Identify which cell holds the provided text, then report its [X, Y] central coordinate. 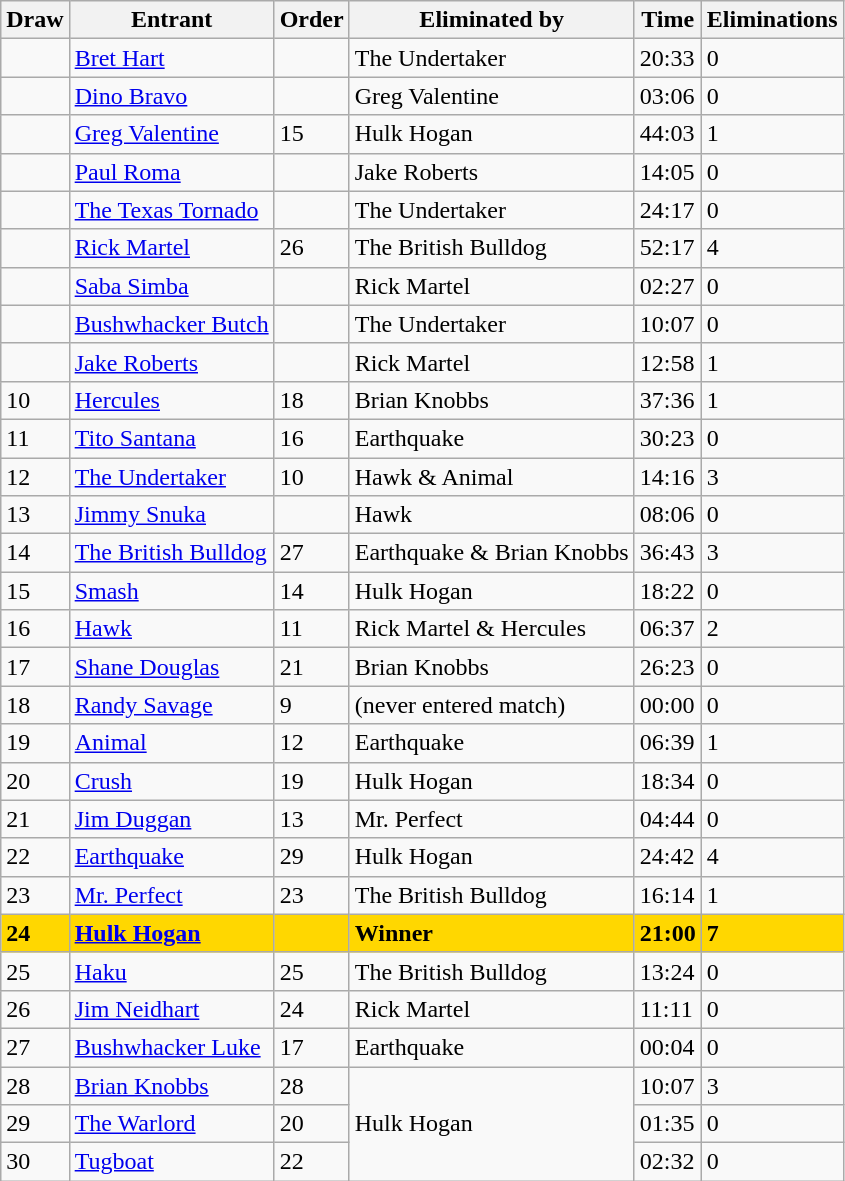
Animal [172, 743]
14:16 [668, 477]
02:27 [668, 286]
Paul Roma [172, 172]
11:11 [668, 1009]
52:17 [668, 248]
44:03 [668, 134]
36:43 [668, 553]
Draw [35, 20]
Earthquake & Brian Knobbs [492, 553]
Hawk & Animal [492, 477]
The Texas Tornado [172, 210]
Jimmy Snuka [172, 515]
24:17 [668, 210]
Eliminations [772, 20]
00:04 [668, 1047]
00:00 [668, 705]
08:06 [668, 515]
13:24 [668, 971]
7 [772, 933]
The Warlord [172, 1124]
Tito Santana [172, 438]
30:23 [668, 438]
Rick Martel & Hercules [492, 629]
Eliminated by [492, 20]
2 [772, 629]
Bushwhacker Luke [172, 1047]
Bret Hart [172, 58]
Haku [172, 971]
01:35 [668, 1124]
Entrant [172, 20]
Order [312, 20]
21:00 [668, 933]
16:14 [668, 895]
Hercules [172, 400]
02:32 [668, 1162]
Smash [172, 591]
Winner [492, 933]
Randy Savage [172, 705]
Time [668, 20]
Bushwhacker Butch [172, 324]
18:34 [668, 781]
14:05 [668, 172]
Jim Neidhart [172, 1009]
30 [35, 1162]
9 [312, 705]
12:58 [668, 362]
06:39 [668, 743]
03:06 [668, 96]
18:22 [668, 591]
04:44 [668, 819]
26:23 [668, 667]
Tugboat [172, 1162]
06:37 [668, 629]
37:36 [668, 400]
Jim Duggan [172, 819]
Crush [172, 781]
Dino Bravo [172, 96]
Saba Simba [172, 286]
(never entered match) [492, 705]
Shane Douglas [172, 667]
24:42 [668, 857]
20:33 [668, 58]
